Scan for the cell matching the given text and deliver its (x, y) coordinate at center. 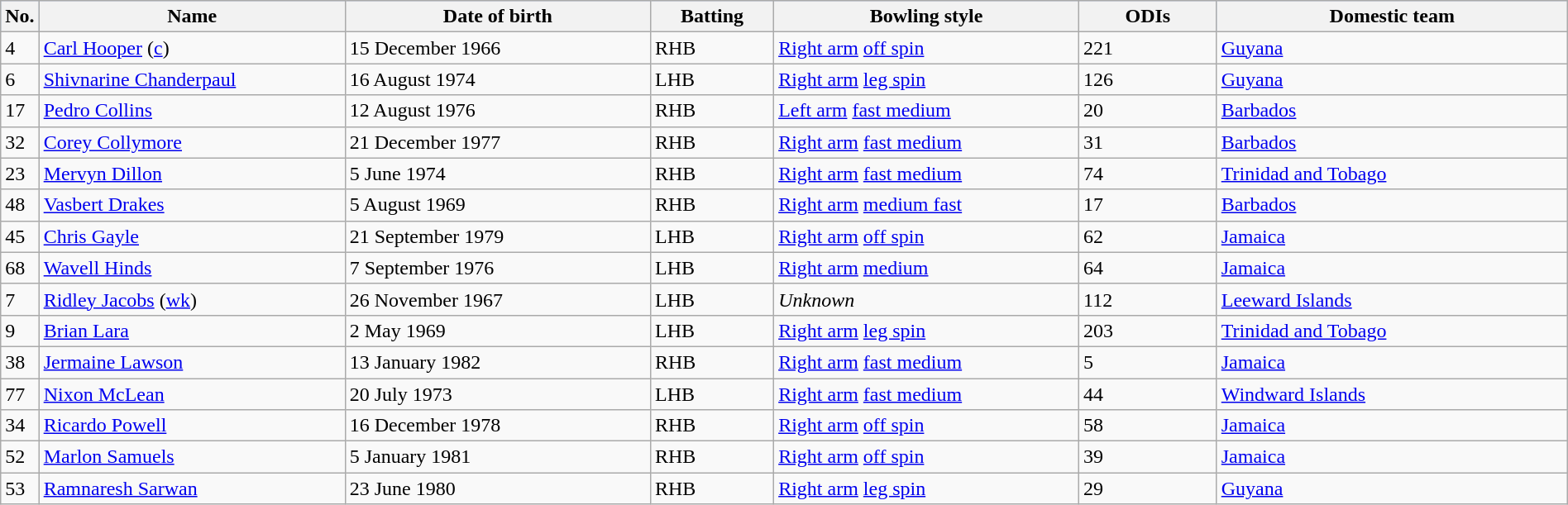
20 (1148, 111)
Brian Lara (192, 331)
ODIs (1148, 17)
Shivnarine Chanderpaul (192, 79)
7 (20, 299)
9 (20, 331)
5 (1148, 362)
44 (1148, 394)
62 (1148, 236)
Ridley Jacobs (wk) (192, 299)
Jermaine Lawson (192, 362)
221 (1148, 48)
5 June 1974 (498, 174)
39 (1148, 457)
Nixon McLean (192, 394)
Right arm medium (926, 268)
26 November 1967 (498, 299)
203 (1148, 331)
Marlon Samuels (192, 457)
32 (20, 142)
5 January 1981 (498, 457)
Domestic team (1392, 17)
Batting (711, 17)
Ramnaresh Sarwan (192, 488)
53 (20, 488)
64 (1148, 268)
Mervyn Dillon (192, 174)
68 (20, 268)
23 June 1980 (498, 488)
31 (1148, 142)
Date of birth (498, 17)
Windward Islands (1392, 394)
Bowling style (926, 17)
13 January 1982 (498, 362)
45 (20, 236)
15 December 1966 (498, 48)
Name (192, 17)
29 (1148, 488)
21 December 1977 (498, 142)
Carl Hooper (c) (192, 48)
112 (1148, 299)
34 (20, 426)
Left arm fast medium (926, 111)
Ricardo Powell (192, 426)
Right arm medium fast (926, 205)
7 September 1976 (498, 268)
Vasbert Drakes (192, 205)
21 September 1979 (498, 236)
6 (20, 79)
Wavell Hinds (192, 268)
74 (1148, 174)
126 (1148, 79)
16 August 1974 (498, 79)
23 (20, 174)
Unknown (926, 299)
52 (20, 457)
2 May 1969 (498, 331)
58 (1148, 426)
48 (20, 205)
Leeward Islands (1392, 299)
Pedro Collins (192, 111)
12 August 1976 (498, 111)
38 (20, 362)
20 July 1973 (498, 394)
No. (20, 17)
5 August 1969 (498, 205)
16 December 1978 (498, 426)
Chris Gayle (192, 236)
4 (20, 48)
Corey Collymore (192, 142)
77 (20, 394)
